Find where the given text appears and provide that cell's center as [X, Y] coordinate. 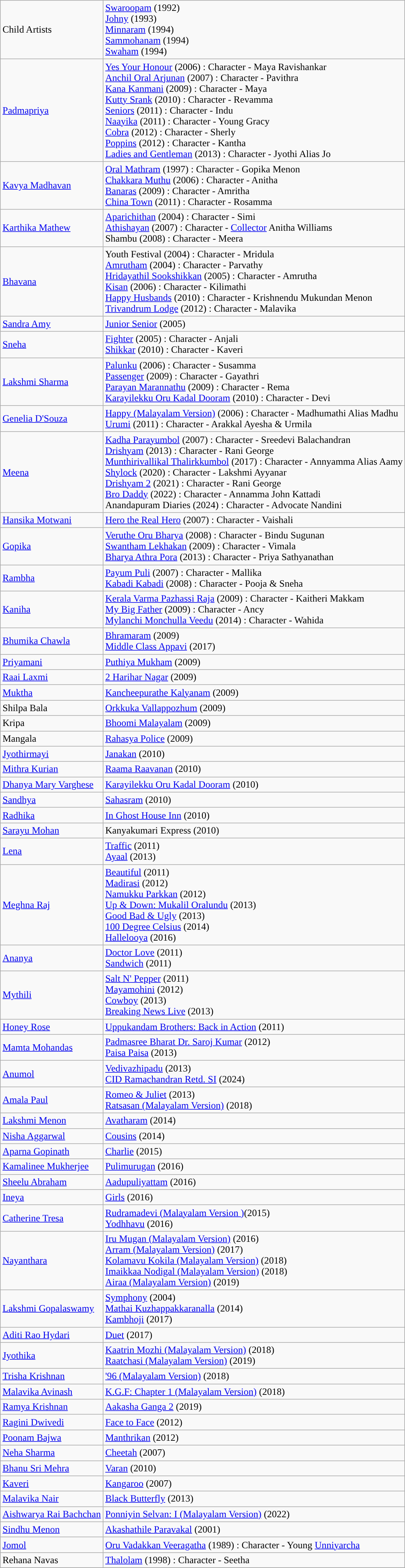
Neha Sharma [52, 1453]
Mangala [52, 738]
Kripa [52, 723]
Lakshmi Menon [52, 1121]
Orkkuka Vallappozhum (2009) [254, 708]
Aditi Rao Hydari [52, 1335]
Kangaroo (2007) [254, 1483]
Trisha Krishnan [52, 1376]
Malavika Avinash [52, 1392]
Jyothika [52, 1355]
Mythili [52, 995]
Kanyakumari Express (2010) [254, 830]
Bhavana [52, 281]
Face to Face (2012) [254, 1422]
Ramya Krishnan [52, 1407]
Bhoomi Malayalam (2009) [254, 723]
Thalolam (1998) : Character - Seetha [254, 1560]
Junior Senior (2005) [254, 324]
Kaniha [52, 610]
Avatharam (2014) [254, 1121]
Fighter (2005) : Character - Anjali Shikkar (2010) : Character - Kaveri [254, 345]
Jomol [52, 1545]
Raai Laxmi [52, 677]
Kavya Madhavan [52, 185]
In Ghost House Inn (2010) [254, 815]
Puthiya Mukham (2009) [254, 662]
Radhika [52, 815]
Traffic (2011)Ayaal (2013) [254, 851]
2 Harihar Nagar (2009) [254, 677]
Doctor Love (2011)Sandwich (2011) [254, 958]
Sheelu Abraham [52, 1182]
Malavika Nair [52, 1499]
Catherine Tresa [52, 1218]
Honey Rose [52, 1027]
Rahasya Police (2009) [254, 738]
Genelia D'Souza [52, 419]
Poonam Bajwa [52, 1438]
Payum Puli (2007) : Character - Mallika Kabadi Kabadi (2008) : Character - Pooja & Sneha [254, 577]
Ponniyin Selvan: I (Malayalam Version) (2022) [254, 1514]
Oru Vadakkan Veeragatha (1989) : Character - Young Unniyarcha [254, 1545]
Raama Raavanan (2010) [254, 769]
Mithra Kurian [52, 769]
Karayilekku Oru Kadal Dooram (2010) [254, 784]
Gopika [52, 546]
Manthrikan (2012) [254, 1438]
Padmasree Bharat Dr. Saroj Kumar (2012)Paisa Paisa (2013) [254, 1048]
'96 (Malayalam Version) (2018) [254, 1376]
Bhanu Sri Mehra [52, 1468]
Cousins (2014) [254, 1136]
Padmapriya [52, 110]
Sindhu Menon [52, 1529]
Karthika Mathew [52, 228]
Lena [52, 851]
Rudramadevi (Malayalam Version )(2015)Yodhhavu (2016) [254, 1218]
Janakan (2010) [254, 754]
Ananya [52, 958]
Meena [52, 472]
Aparichithan (2004) : Character - Simi Athishayan (2007) : Character - Collector Anitha Williams Shambu (2008) : Character - Meera [254, 228]
Duet (2017) [254, 1335]
Nisha Aggarwal [52, 1136]
Kamalinee Mukherjee [52, 1167]
Mamta Mohandas [52, 1048]
Uppukandam Brothers: Back in Action (2011) [254, 1027]
Girls (2016) [254, 1197]
Shilpa Bala [52, 708]
Vedivazhipadu (2013)CID Ramachandran Retd. SI (2024) [254, 1074]
Black Butterfly (2013) [254, 1499]
Akashathile Paravakal (2001) [254, 1529]
Bhramaram (2009)Middle Class Appavi (2017) [254, 641]
Nayanthara [52, 1260]
Sandhya [52, 800]
Aishwarya Rai Bachchan [52, 1514]
Sneha [52, 345]
Aakasha Ganga 2 (2019) [254, 1407]
Dhanya Mary Varghese [52, 784]
Rambha [52, 577]
Ragini Dwivedi [52, 1422]
Cheetah (2007) [254, 1453]
Bhumika Chawla [52, 641]
Rehana Navas [52, 1560]
Muktha [52, 693]
Jyothirmayi [52, 754]
Lakshmi Gopalaswamy [52, 1308]
Salt N' Pepper (2011)Mayamohini (2012)Cowboy (2013)Breaking News Live (2013) [254, 995]
Amala Paul [52, 1100]
Kaveri [52, 1483]
Sandra Amy [52, 324]
Hansika Motwani [52, 520]
Kaatrin Mozhi (Malayalam Version) (2018)Raatchasi (Malayalam Version) (2019) [254, 1355]
Ineya [52, 1197]
K.G.F: Chapter 1 (Malayalam Version) (2018) [254, 1392]
Happy (Malayalam Version) (2006) : Character - Madhumathi Alias Madhu Urumi (2011) : Character - Arakkal Ayesha & Urmila [254, 419]
Lakshmi Sharma [52, 382]
Swaroopam (1992) Johny (1993)Minnaram (1994)Sammohanam (1994)Swaham (1994) [254, 30]
Aadupuliyattam (2016) [254, 1182]
Sarayu Mohan [52, 830]
Meghna Raj [52, 904]
Pulimurugan (2016) [254, 1167]
Varan (2010) [254, 1468]
Charlie (2015) [254, 1151]
Sahasram (2010) [254, 800]
Anumol [52, 1074]
Aparna Gopinath [52, 1151]
Child Artists [52, 30]
Priyamani [52, 662]
Symphony (2004)Mathai Kuzhappakkaranalla (2014)Kambhoji (2017) [254, 1308]
Romeo & Juliet (2013)Ratsasan (Malayalam Version) (2018) [254, 1100]
Hero the Real Hero (2007) : Character - Vaishali [254, 520]
Kancheepurathe Kalyanam (2009) [254, 693]
